Find where the given text appears and provide that cell's center as [x, y] coordinate. 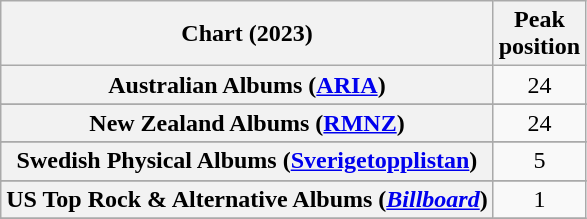
Swedish Physical Albums (Sverigetopplistan) [247, 161]
New Zealand Albums (RMNZ) [247, 123]
Australian Albums (ARIA) [247, 85]
Chart (2023) [247, 34]
US Top Rock & Alternative Albums (Billboard) [247, 199]
5 [539, 161]
1 [539, 199]
Peakposition [539, 34]
